Find where the given text appears and provide that cell's center as [x, y] coordinate. 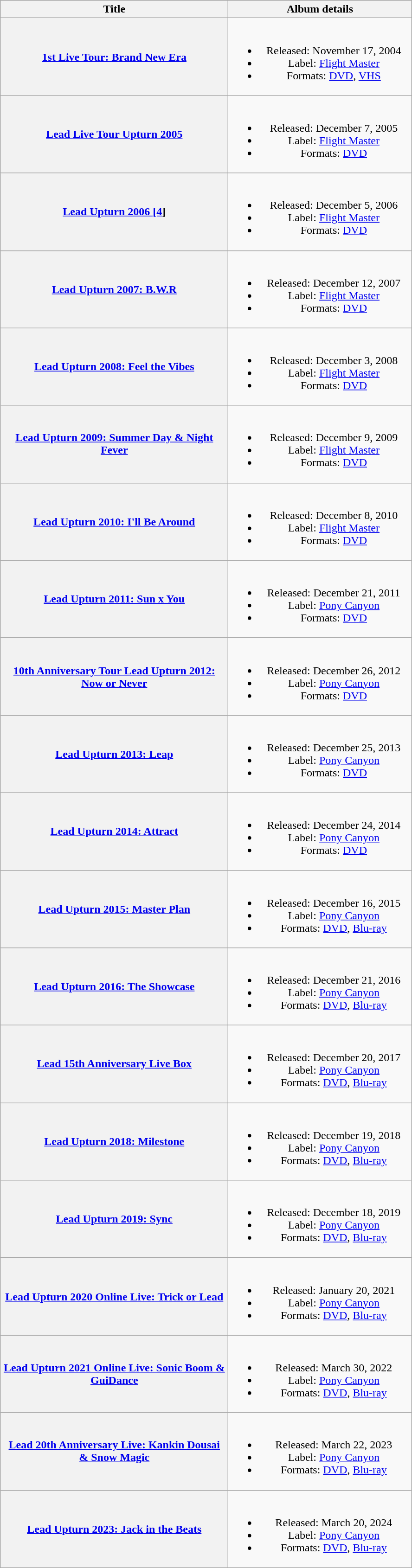
Released: December 9, 2009Label: Flight MasterFormats: DVD [320, 444]
Released: December 20, 2017Label: Pony CanyonFormats: DVD, Blu-ray [320, 1064]
Lead Upturn 2013: Leap [114, 754]
Released: March 20, 2024Label: Pony CanyonFormats: DVD, Blu-ray [320, 1529]
Released: December 26, 2012Label: Pony CanyonFormats: DVD [320, 676]
Lead Upturn 2014: Attract [114, 831]
Lead Upturn 2021 Online Live: Sonic Boom & GuiDance [114, 1374]
Released: March 22, 2023Label: Pony CanyonFormats: DVD, Blu-ray [320, 1452]
Lead Upturn 2009: Summer Day & Night Fever [114, 444]
Released: December 21, 2011Label: Pony CanyonFormats: DVD [320, 599]
Lead 20th Anniversary Live: Kankin Dousai & Snow Magic [114, 1452]
Title [114, 9]
Released: December 21, 2016Label: Pony CanyonFormats: DVD, Blu-ray [320, 987]
Lead Upturn 2006 [4] [114, 211]
Lead Upturn 2008: Feel the Vibes [114, 366]
Lead Upturn 2007: B.W.R [114, 289]
Released: December 18, 2019Label: Pony CanyonFormats: DVD, Blu-ray [320, 1219]
Released: January 20, 2021Label: Pony CanyonFormats: DVD, Blu-ray [320, 1297]
Released: December 24, 2014Label: Pony CanyonFormats: DVD [320, 831]
Lead Live Tour Upturn 2005 [114, 134]
Album details [320, 9]
Lead 15th Anniversary Live Box [114, 1064]
Released: December 25, 2013Label: Pony CanyonFormats: DVD [320, 754]
Lead Upturn 2010: I'll Be Around [114, 521]
10th Anniversary Tour Lead Upturn 2012: Now or Never [114, 676]
Released: December 8, 2010Label: Flight MasterFormats: DVD [320, 521]
Lead Upturn 2020 Online Live: Trick or Lead [114, 1297]
Released: December 16, 2015Label: Pony CanyonFormats: DVD, Blu-ray [320, 909]
Released: December 5, 2006Label: Flight MasterFormats: DVD [320, 211]
Lead Upturn 2019: Sync [114, 1219]
Released: December 12, 2007Label: Flight MasterFormats: DVD [320, 289]
Lead Upturn 2016: The Showcase [114, 987]
Lead Upturn 2023: Jack in the Beats [114, 1529]
Lead Upturn 2015: Master Plan [114, 909]
Released: December 19, 2018Label: Pony CanyonFormats: DVD, Blu-ray [320, 1142]
1st Live Tour: Brand New Era [114, 57]
Released: March 30, 2022Label: Pony CanyonFormats: DVD, Blu-ray [320, 1374]
Lead Upturn 2011: Sun x You [114, 599]
Released: December 3, 2008Label: Flight MasterFormats: DVD [320, 366]
Released: November 17, 2004Label: Flight MasterFormats: DVD, VHS [320, 57]
Released: December 7, 2005Label: Flight MasterFormats: DVD [320, 134]
Lead Upturn 2018: Milestone [114, 1142]
